Determine the (X, Y) coordinate at the center of the cell enclosing the given text.  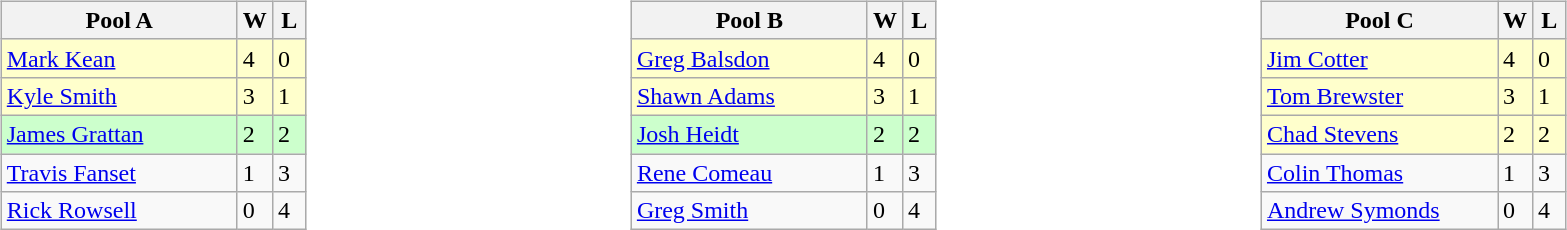
Shawn Adams (749, 96)
Pool B (749, 20)
Andrew Symonds (1379, 211)
Jim Cotter (1379, 58)
James Grattan (119, 134)
Colin Thomas (1379, 173)
Rene Comeau (749, 173)
Kyle Smith (119, 96)
Mark Kean (119, 58)
Pool A (119, 20)
Greg Smith (749, 211)
Josh Heidt (749, 134)
Pool C (1379, 20)
Rick Rowsell (119, 211)
Greg Balsdon (749, 58)
Travis Fanset (119, 173)
Tom Brewster (1379, 96)
Chad Stevens (1379, 134)
